Determine the (X, Y) coordinate at the center of the cell enclosing the given text.  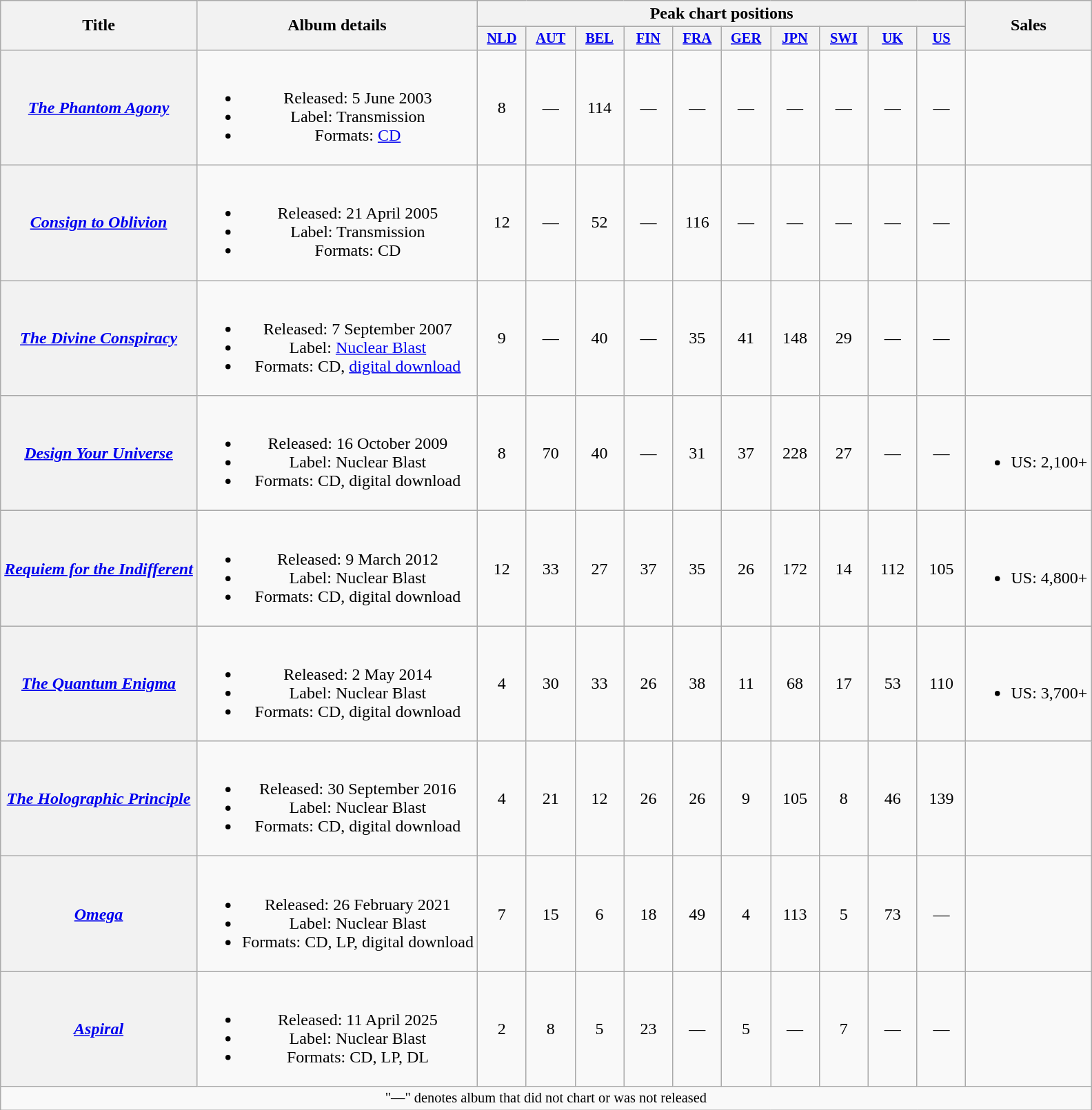
Released: 16 October 2009Label: Nuclear BlastFormats: CD, digital download (336, 454)
14 (844, 568)
110 (942, 684)
112 (892, 568)
228 (796, 454)
Design Your Universe (99, 454)
Released: 26 February 2021Label: Nuclear BlastFormats: CD, LP, digital download (336, 914)
29 (844, 338)
FIN (648, 39)
GER (746, 39)
Released: 2 May 2014Label: Nuclear BlastFormats: CD, digital download (336, 684)
18 (648, 914)
The Divine Conspiracy (99, 338)
Sales (1029, 26)
Released: 9 March 2012Label: Nuclear BlastFormats: CD, digital download (336, 568)
Peak chart positions (721, 14)
15 (550, 914)
68 (796, 684)
US: 3,700+ (1029, 684)
30 (550, 684)
148 (796, 338)
JPN (796, 39)
US: 4,800+ (1029, 568)
53 (892, 684)
Released: 7 September 2007Label: Nuclear BlastFormats: CD, digital download (336, 338)
2 (502, 1029)
113 (796, 914)
114 (600, 108)
21 (550, 798)
52 (600, 223)
17 (844, 684)
The Holographic Principle (99, 798)
Requiem for the Indifferent (99, 568)
AUT (550, 39)
38 (698, 684)
172 (796, 568)
Omega (99, 914)
Aspiral (99, 1029)
SWI (844, 39)
23 (648, 1029)
41 (746, 338)
Released: 5 June 2003Label: TransmissionFormats: CD (336, 108)
73 (892, 914)
46 (892, 798)
116 (698, 223)
Released: 21 April 2005Label: TransmissionFormats: CD (336, 223)
Consign to Oblivion (99, 223)
NLD (502, 39)
70 (550, 454)
49 (698, 914)
The Quantum Enigma (99, 684)
Album details (336, 26)
Title (99, 26)
31 (698, 454)
Released: 30 September 2016Label: Nuclear BlastFormats: CD, digital download (336, 798)
"—" denotes album that did not chart or was not released (546, 1098)
US (942, 39)
BEL (600, 39)
UK (892, 39)
6 (600, 914)
US: 2,100+ (1029, 454)
FRA (698, 39)
The Phantom Agony (99, 108)
139 (942, 798)
Released: 11 April 2025Label: Nuclear BlastFormats: CD, LP, DL (336, 1029)
11 (746, 684)
